Find where the given text appears and provide that cell's center as [X, Y] coordinate. 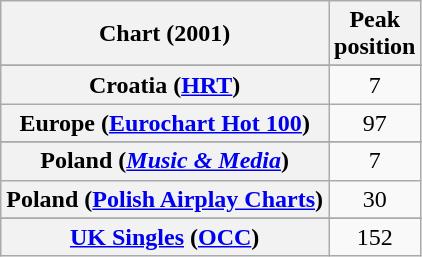
Croatia (HRT) [165, 85]
152 [375, 237]
97 [375, 123]
Europe (Eurochart Hot 100) [165, 123]
UK Singles (OCC) [165, 237]
Poland (Polish Airplay Charts) [165, 199]
30 [375, 199]
Chart (2001) [165, 34]
Peakposition [375, 34]
Poland (Music & Media) [165, 161]
